Determine the (x, y) coordinate at the center of the cell enclosing the given text.  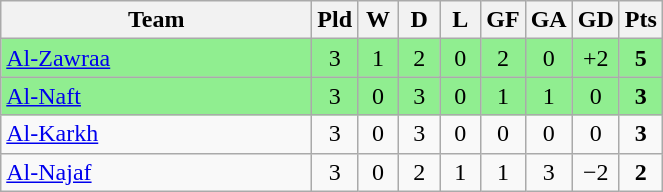
−2 (596, 172)
GA (548, 20)
Al-Zawraa (156, 58)
D (420, 20)
L (460, 20)
Al-Karkh (156, 134)
+2 (596, 58)
W (378, 20)
Al-Najaf (156, 172)
5 (640, 58)
GF (503, 20)
Pld (335, 20)
Team (156, 20)
GD (596, 20)
Pts (640, 20)
Al-Naft (156, 96)
